Output the (X, Y) coordinate of the center of the cell containing the given text.  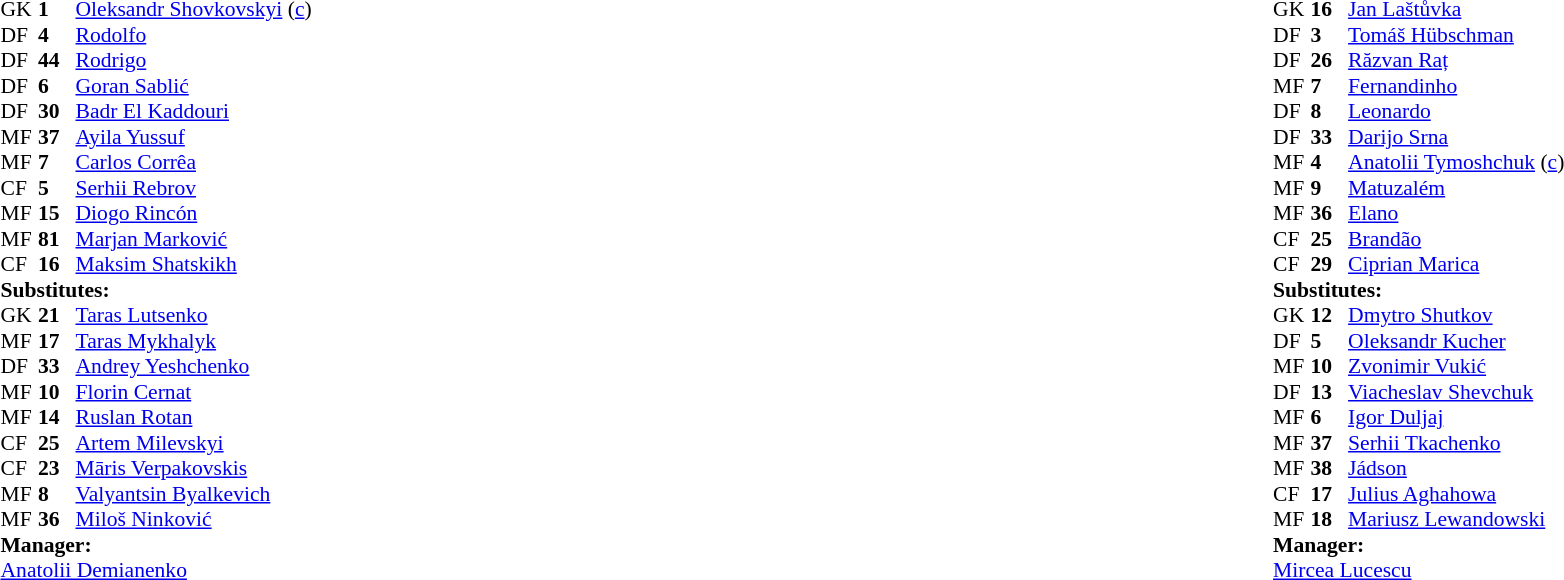
14 (57, 417)
Serhii Tkachenko (1456, 443)
15 (57, 213)
Artem Milevskyi (194, 443)
Leonardo (1456, 111)
Serhii Rebrov (194, 188)
Valyantsin Byalkevich (194, 494)
Taras Mykhalyk (194, 341)
Anatolii Tymoshchuk (c) (1456, 163)
Matuzalém (1456, 188)
Dmytro Shutkov (1456, 315)
Igor Duljaj (1456, 417)
Răzvan Raț (1456, 61)
Taras Lutsenko (194, 315)
3 (1330, 35)
30 (57, 111)
Diogo Rincón (194, 213)
Brandão (1456, 239)
Darijo Srna (1456, 137)
Florin Cernat (194, 392)
Badr El Kaddouri (194, 111)
Viacheslav Shevchuk (1456, 392)
Rodolfo (194, 35)
Carlos Corrêa (194, 163)
Miloš Ninković (194, 519)
44 (57, 61)
16 (57, 265)
Maksim Shatskikh (194, 265)
Elano (1456, 213)
9 (1330, 188)
18 (1330, 519)
81 (57, 239)
26 (1330, 61)
Ciprian Marica (1456, 265)
13 (1330, 392)
12 (1330, 315)
Ruslan Rotan (194, 417)
Jádson (1456, 469)
Māris Verpakovskis (194, 469)
29 (1330, 265)
Marjan Marković (194, 239)
Zvonimir Vukić (1456, 367)
Tomáš Hübschman (1456, 35)
38 (1330, 469)
Oleksandr Kucher (1456, 341)
23 (57, 469)
Mariusz Lewandowski (1456, 519)
Andrey Yeshchenko (194, 367)
Ayila Yussuf (194, 137)
Goran Sablić (194, 86)
21 (57, 315)
Fernandinho (1456, 86)
Rodrigo (194, 61)
Julius Aghahowa (1456, 494)
